Extract the (x, y) coordinate from the center of the cell holding the provided text.  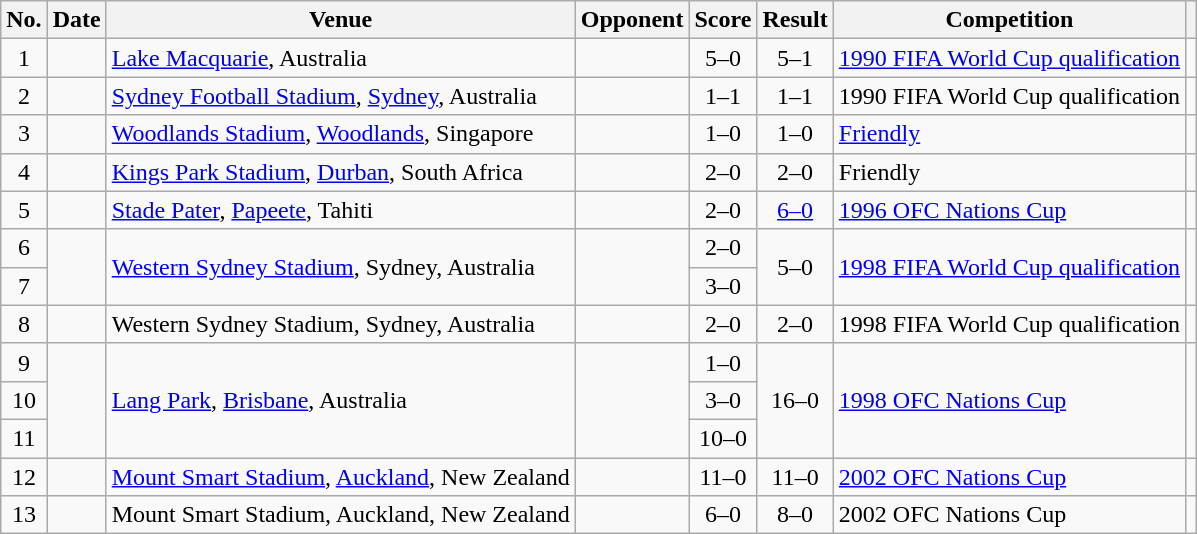
13 (24, 515)
2 (24, 96)
11 (24, 438)
Kings Park Stadium, Durban, South Africa (340, 172)
9 (24, 362)
4 (24, 172)
Date (76, 20)
Stade Pater, Papeete, Tahiti (340, 210)
3 (24, 134)
16–0 (795, 400)
Lang Park, Brisbane, Australia (340, 400)
7 (24, 286)
10–0 (723, 438)
5–1 (795, 58)
Woodlands Stadium, Woodlands, Singapore (340, 134)
Competition (1009, 20)
1998 OFC Nations Cup (1009, 400)
Venue (340, 20)
1 (24, 58)
Result (795, 20)
Sydney Football Stadium, Sydney, Australia (340, 96)
10 (24, 400)
6 (24, 248)
Lake Macquarie, Australia (340, 58)
Score (723, 20)
No. (24, 20)
1996 OFC Nations Cup (1009, 210)
5 (24, 210)
8 (24, 324)
12 (24, 477)
8–0 (795, 515)
Opponent (632, 20)
